For the text-containing cell, return its midpoint in [X, Y] coordinate format. 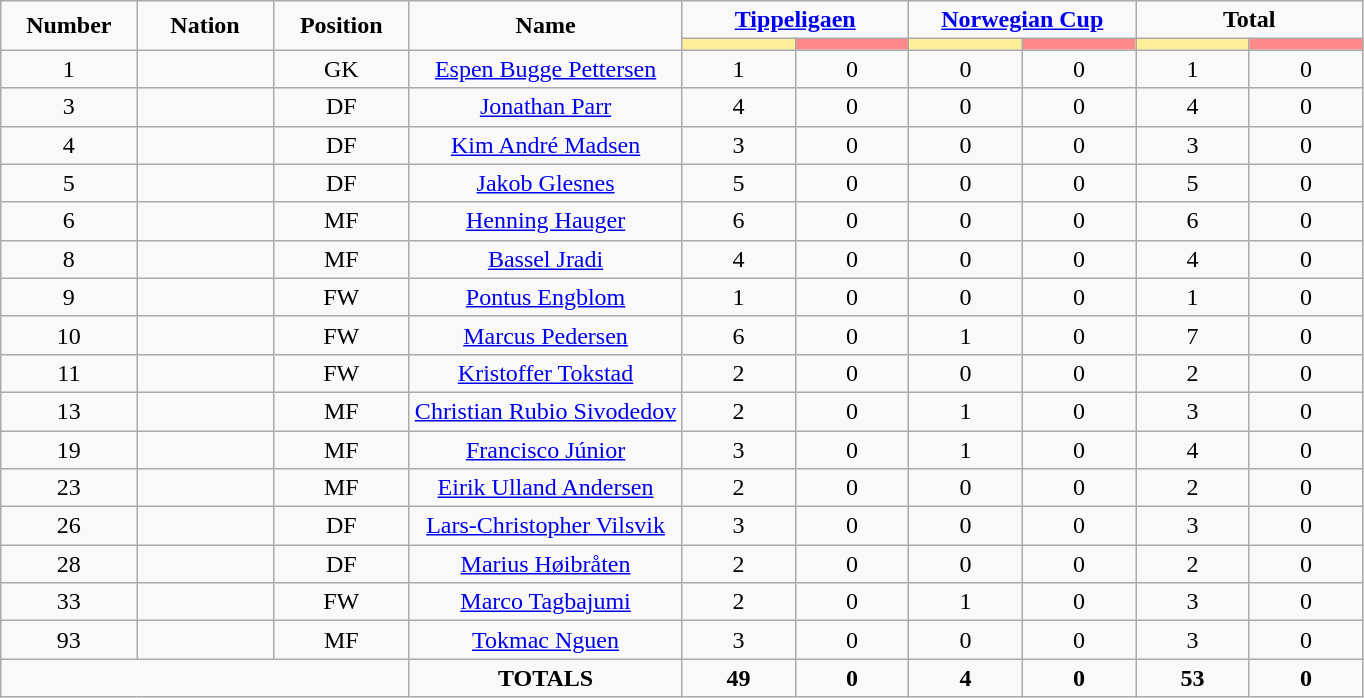
28 [69, 564]
13 [69, 411]
Eirik Ulland Andersen [545, 488]
Nation [205, 26]
9 [69, 297]
Pontus Engblom [545, 297]
Number [69, 26]
Total [1250, 20]
Lars-Christopher Vilsvik [545, 526]
Norwegian Cup [1022, 20]
11 [69, 373]
8 [69, 259]
Tokmac Nguen [545, 640]
Henning Hauger [545, 221]
Name [545, 26]
Espen Bugge Pettersen [545, 69]
Tippeligaen [796, 20]
23 [69, 488]
33 [69, 602]
93 [69, 640]
Kristoffer Tokstad [545, 373]
Christian Rubio Sivodedov [545, 411]
Position [341, 26]
Jonathan Parr [545, 107]
Francisco Júnior [545, 449]
Marcus Pedersen [545, 335]
49 [739, 678]
7 [1193, 335]
Marco Tagbajumi [545, 602]
19 [69, 449]
26 [69, 526]
Kim André Madsen [545, 145]
TOTALS [545, 678]
10 [69, 335]
Marius Høibråten [545, 564]
GK [341, 69]
53 [1193, 678]
Bassel Jradi [545, 259]
Jakob Glesnes [545, 183]
